Determine the (X, Y) coordinate at the center of the cell enclosing the given text.  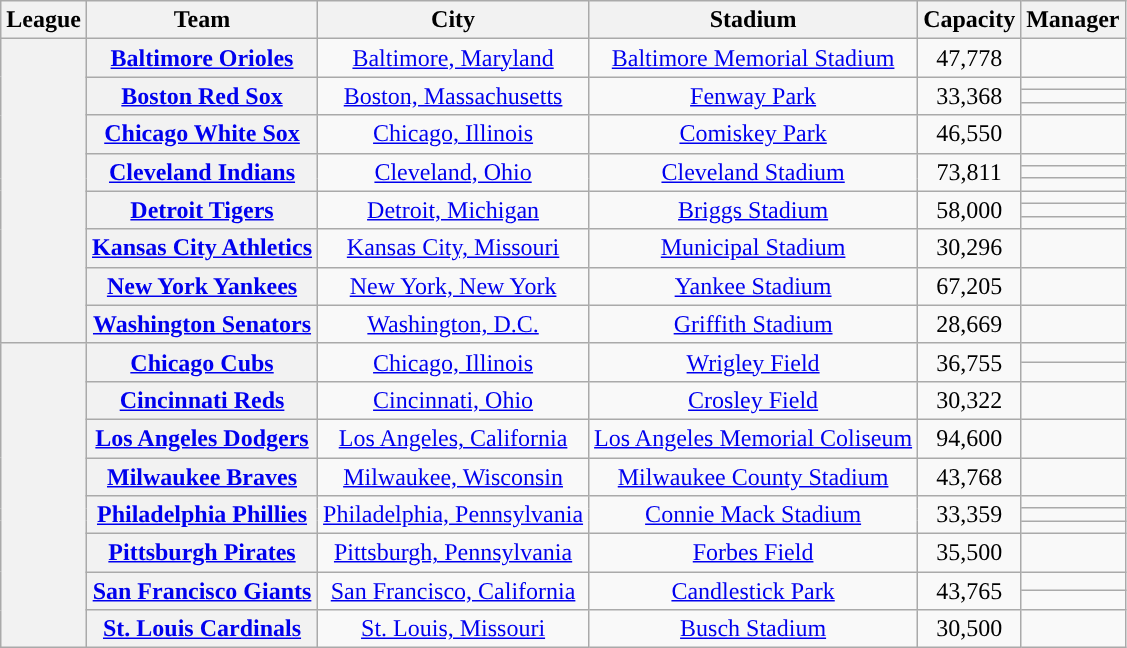
46,550 (970, 134)
Yankee Stadium (754, 286)
Fenway Park (754, 96)
Kansas City Athletics (202, 248)
Boston Red Sox (202, 96)
Wrigley Field (754, 362)
43,765 (970, 591)
Washington, D.C. (454, 324)
47,778 (970, 58)
73,811 (970, 172)
Briggs Stadium (754, 210)
Milwaukee Braves (202, 477)
67,205 (970, 286)
Philadelphia Phillies (202, 515)
City (454, 20)
Chicago White Sox (202, 134)
35,500 (970, 553)
San Francisco, California (454, 591)
Griffith Stadium (754, 324)
Busch Stadium (754, 629)
Capacity (970, 20)
28,669 (970, 324)
Team (202, 20)
Comiskey Park (754, 134)
Milwaukee, Wisconsin (454, 477)
30,322 (970, 400)
Milwaukee County Stadium (754, 477)
Detroit, Michigan (454, 210)
Cincinnati Reds (202, 400)
30,296 (970, 248)
Candlestick Park (754, 591)
Baltimore Orioles (202, 58)
Los Angeles Dodgers (202, 438)
Cleveland Stadium (754, 172)
Washington Senators (202, 324)
League (44, 20)
Cleveland Indians (202, 172)
Manager (1073, 20)
Pittsburgh Pirates (202, 553)
St. Louis, Missouri (454, 629)
Baltimore Memorial Stadium (754, 58)
Chicago Cubs (202, 362)
New York, New York (454, 286)
Municipal Stadium (754, 248)
Connie Mack Stadium (754, 515)
Pittsburgh, Pennsylvania (454, 553)
San Francisco Giants (202, 591)
Stadium (754, 20)
Philadelphia, Pennsylvania (454, 515)
94,600 (970, 438)
Kansas City, Missouri (454, 248)
Baltimore, Maryland (454, 58)
Los Angeles Memorial Coliseum (754, 438)
Cincinnati, Ohio (454, 400)
30,500 (970, 629)
St. Louis Cardinals (202, 629)
58,000 (970, 210)
Crosley Field (754, 400)
Cleveland, Ohio (454, 172)
Detroit Tigers (202, 210)
New York Yankees (202, 286)
Boston, Massachusetts (454, 96)
33,368 (970, 96)
43,768 (970, 477)
36,755 (970, 362)
33,359 (970, 515)
Los Angeles, California (454, 438)
Forbes Field (754, 553)
